Determine the (x, y) coordinate at the center of the cell enclosing the given text.  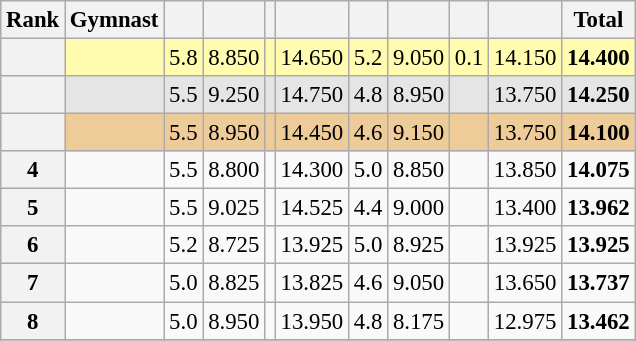
13.950 (312, 321)
9.025 (234, 208)
9.250 (234, 95)
4 (33, 170)
13.650 (526, 283)
7 (33, 283)
8.825 (234, 283)
8.175 (419, 321)
14.300 (312, 170)
8 (33, 321)
13.462 (598, 321)
14.450 (312, 133)
9.000 (419, 208)
14.400 (598, 58)
14.100 (598, 133)
14.525 (312, 208)
12.975 (526, 321)
9.150 (419, 133)
13.400 (526, 208)
13.737 (598, 283)
4.4 (368, 208)
13.850 (526, 170)
6 (33, 245)
8.925 (419, 245)
13.962 (598, 208)
14.750 (312, 95)
Rank (33, 20)
13.825 (312, 283)
0.1 (468, 58)
14.075 (598, 170)
5.8 (184, 58)
14.650 (312, 58)
8.800 (234, 170)
Gymnast (114, 20)
14.250 (598, 95)
5 (33, 208)
8.725 (234, 245)
Total (598, 20)
14.150 (526, 58)
